Return the (X, Y) coordinate for the center point of the cell that contains the specified text.  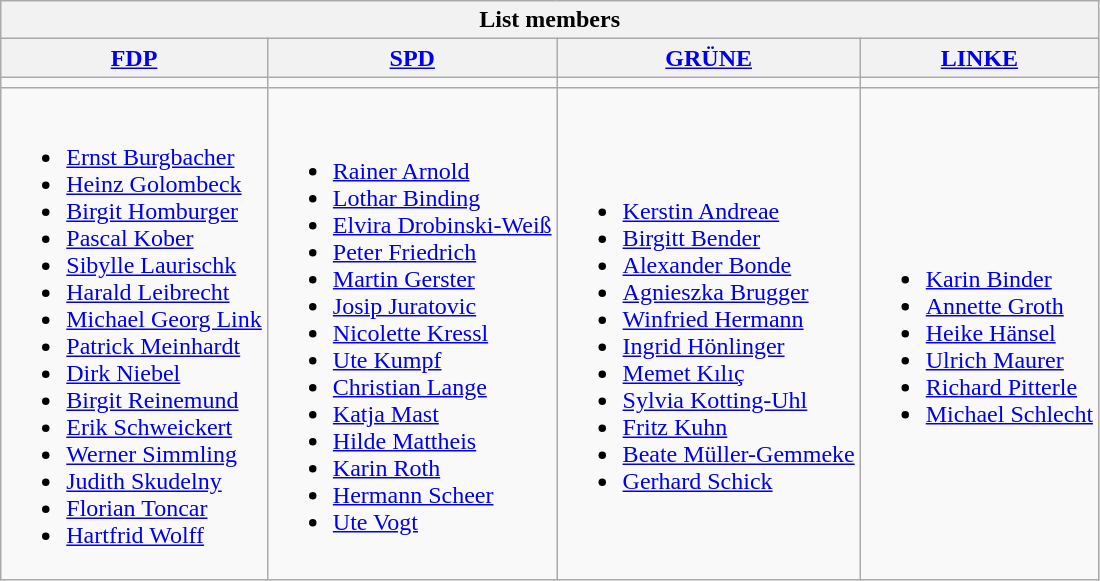
Karin BinderAnnette GrothHeike HänselUlrich MaurerRichard PitterleMichael Schlecht (979, 334)
List members (550, 20)
LINKE (979, 58)
GRÜNE (708, 58)
SPD (412, 58)
FDP (134, 58)
